Return [X, Y] of the center of cell containing provided text 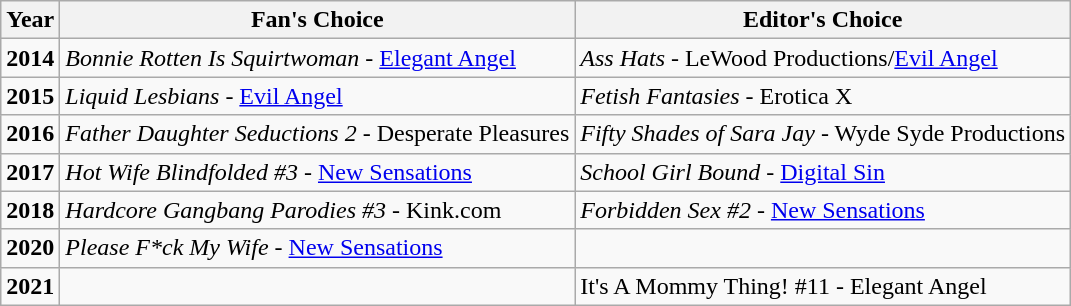
Forbidden Sex #2 - New Sensations [823, 210]
Year [30, 20]
2015 [30, 96]
School Girl Bound - Digital Sin [823, 172]
Hardcore Gangbang Parodies #3 - Kink.com [318, 210]
Fifty Shades of Sara Jay - Wyde Syde Productions [823, 134]
Editor's Choice [823, 20]
Fetish Fantasies - Erotica X [823, 96]
Father Daughter Seductions 2 - Desperate Pleasures [318, 134]
Bonnie Rotten Is Squirtwoman - Elegant Angel [318, 58]
Hot Wife Blindfolded #3 - New Sensations [318, 172]
Please F*ck My Wife - New Sensations [318, 248]
Liquid Lesbians - Evil Angel [318, 96]
Fan's Choice [318, 20]
2014 [30, 58]
2021 [30, 286]
Ass Hats - LeWood Productions/Evil Angel [823, 58]
2016 [30, 134]
2020 [30, 248]
2018 [30, 210]
It's A Mommy Thing! #11 - Elegant Angel [823, 286]
2017 [30, 172]
